From the cell containing the given text, extract its center point as [x, y] coordinate. 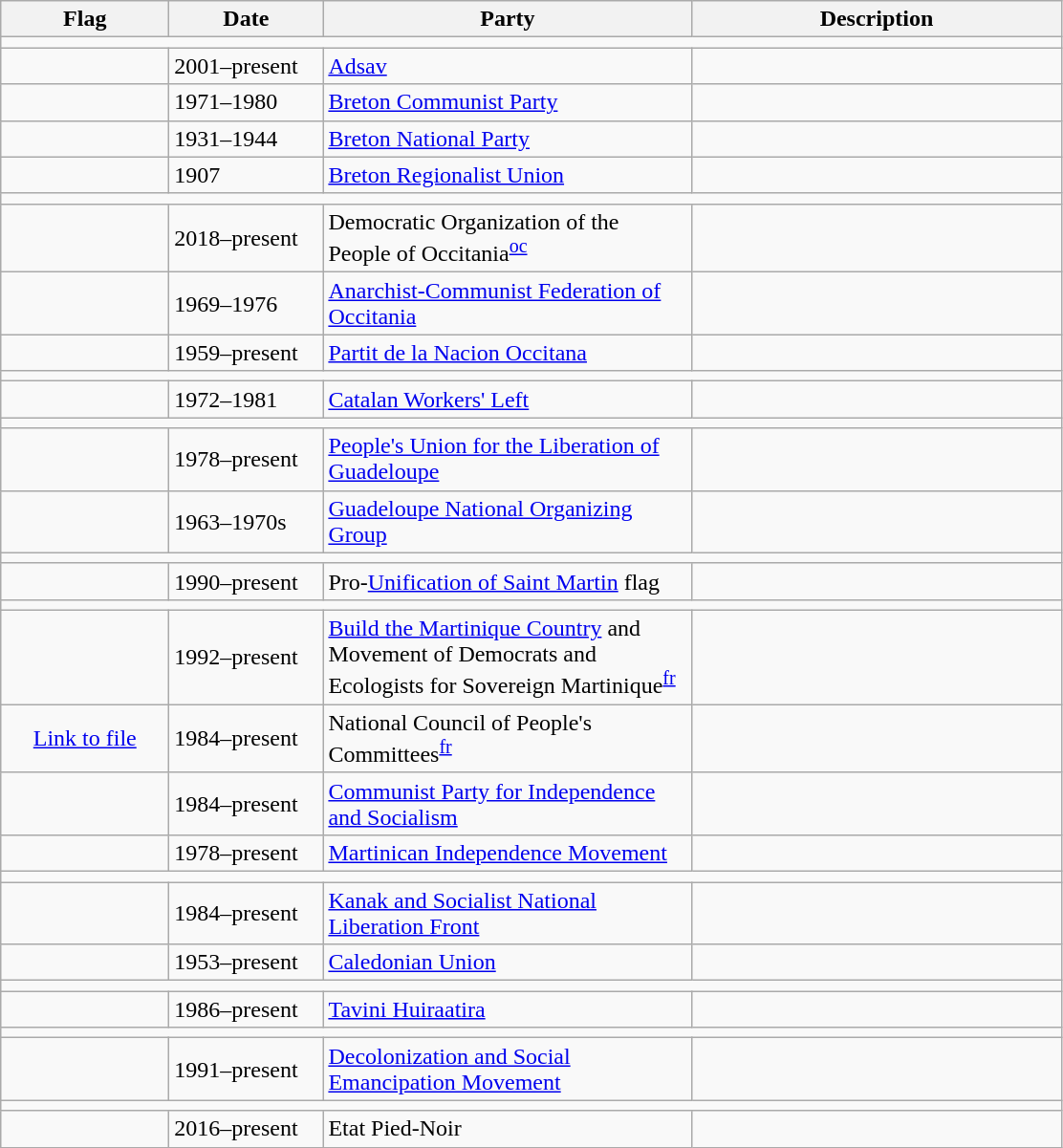
Pro-Unification of Saint Martin flag [508, 581]
Decolonization and Social Emancipation Movement [508, 1069]
Caledonian Union [508, 963]
Etat Pied-Noir [508, 1129]
Guadeloupe National Organizing Group [508, 522]
Martinican Independence Movement [508, 854]
Date [247, 19]
1990–present [247, 581]
2018–present [247, 238]
National Council of People's Committeesfr [508, 739]
1971–1980 [247, 102]
1972–1981 [247, 400]
Anarchist-Communist Federation of Occitania [508, 304]
Kanak and Socialist National Liberation Front [508, 914]
People's Union for the Liberation of Guadeloupe [508, 459]
Communist Party for Independence and Socialism [508, 803]
Tavini Huiraatira [508, 1009]
1959–present [247, 353]
1963–1970s [247, 522]
2001–present [247, 66]
1969–1976 [247, 304]
1931–1944 [247, 139]
Flag [85, 19]
Party [508, 19]
1986–present [247, 1009]
Breton National Party [508, 139]
1953–present [247, 963]
Breton Regionalist Union [508, 175]
Partit de la Nacion Occitana [508, 353]
1991–present [247, 1069]
Democratic Organization of the People of Occitaniaoc [508, 238]
1992–present [247, 658]
2016–present [247, 1129]
Adsav [508, 66]
Build the Martinique Country and Movement of Democrats and Ecologists for Sovereign Martiniquefr [508, 658]
1907 [247, 175]
Link to file [85, 739]
Catalan Workers' Left [508, 400]
Description [877, 19]
Breton Communist Party [508, 102]
